Capture the cell that displays the provided text and extract its (X, Y) central coordinate. 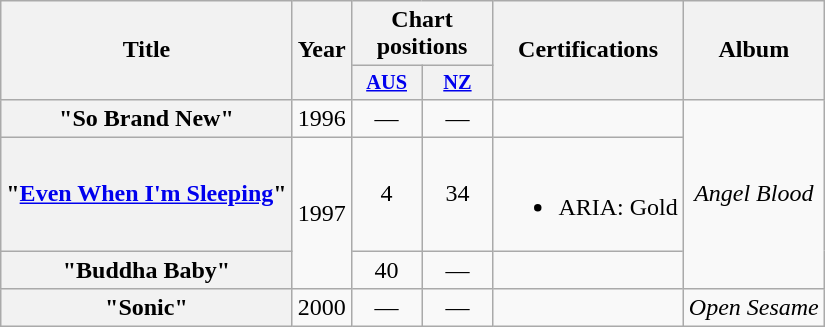
2000 (322, 308)
Angel Blood (754, 194)
40 (386, 270)
1997 (322, 214)
"Sonic" (146, 308)
AUS (386, 83)
"Buddha Baby" (146, 270)
"So Brand New" (146, 118)
Album (754, 50)
Certifications (588, 50)
1996 (322, 118)
Chart positions (422, 34)
Year (322, 50)
NZ (458, 83)
4 (386, 194)
Open Sesame (754, 308)
ARIA: Gold (588, 194)
Title (146, 50)
34 (458, 194)
"Even When I'm Sleeping" (146, 194)
